Scan for the cell matching the given text and deliver its (X, Y) coordinate at center. 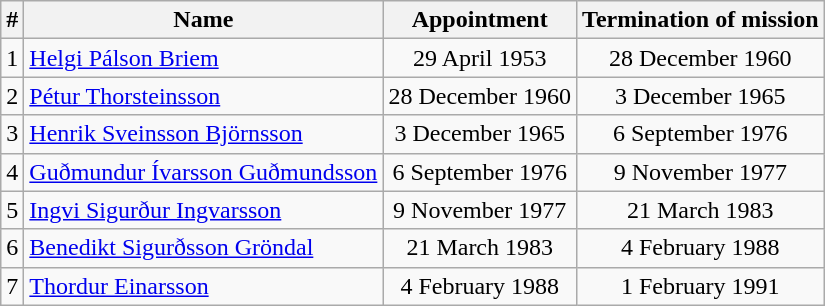
2 (12, 96)
Helgi Pálson Briem (204, 58)
29 April 1953 (480, 58)
Pétur Thorsteinsson (204, 96)
7 (12, 286)
Ingvi Sigurður Ingvarsson (204, 210)
6 (12, 248)
3 (12, 134)
Thordur Einarsson (204, 286)
1 February 1991 (701, 286)
Name (204, 20)
4 (12, 172)
5 (12, 210)
Guðmundur Ívarsson Guðmundsson (204, 172)
Benedikt Sigurðsson Gröndal (204, 248)
Appointment (480, 20)
Termination of mission (701, 20)
1 (12, 58)
Henrik Sveinsson Björnsson (204, 134)
# (12, 20)
